Detect which cell encompasses the target text, then output its [X, Y] center coordinate. 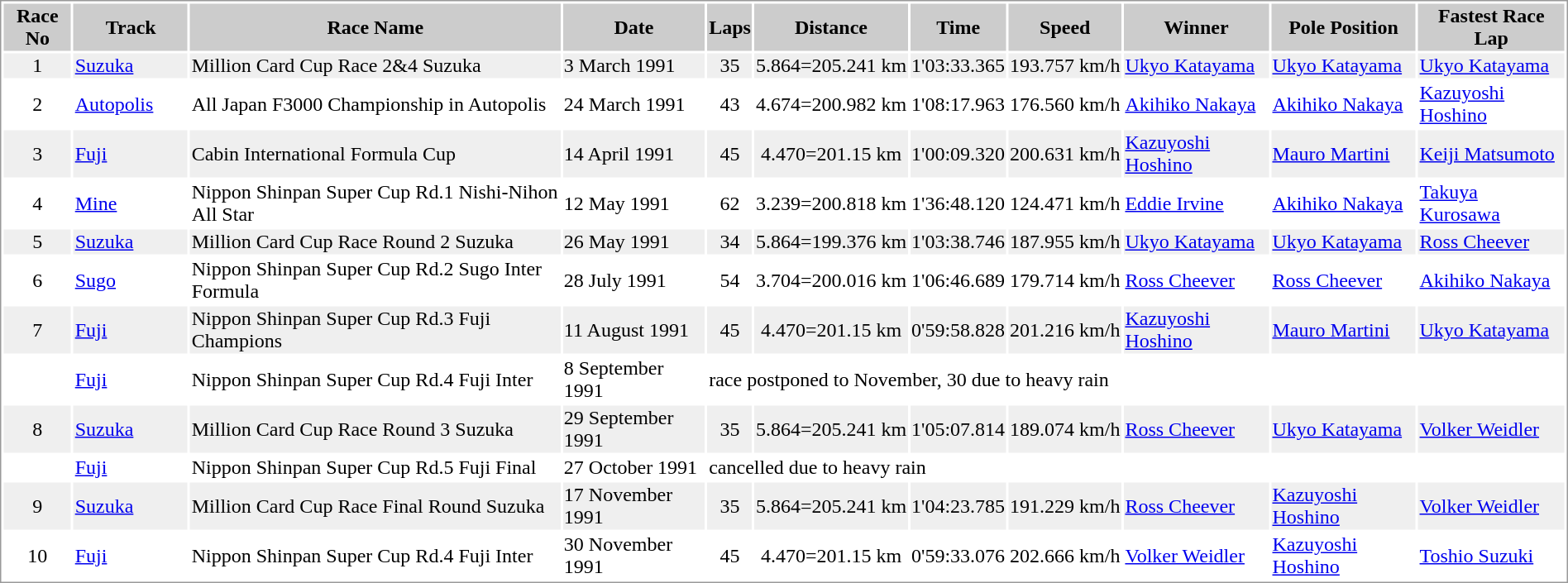
11 August 1991 [633, 329]
3 [37, 154]
202.666 km/h [1065, 556]
179.714 km/h [1065, 280]
43 [730, 104]
4 [37, 203]
Million Card Cup Race 2&4 Suzuka [375, 65]
8 September 1991 [633, 379]
189.074 km/h [1065, 428]
8 [37, 428]
cancelled due to heavy rain [915, 467]
1'06:46.689 [958, 280]
14 April 1991 [633, 154]
Nippon Shinpan Super Cup Rd.2 Sugo Inter Formula [375, 280]
All Japan F3000 Championship in Autopolis [375, 104]
Nippon Shinpan Super Cup Rd.5 Fuji Final [375, 467]
201.216 km/h [1065, 329]
Takuya Kurosawa [1491, 203]
Race Name [375, 26]
28 July 1991 [633, 280]
Million Card Cup Race Round 3 Suzuka [375, 428]
10 [37, 556]
race postponed to November, 30 due to heavy rain [915, 379]
191.229 km/h [1065, 506]
Laps [730, 26]
Date [633, 26]
0'59:33.076 [958, 556]
Nippon Shinpan Super Cup Rd.1 Nishi-Nihon All Star [375, 203]
Million Card Cup Race Final Round Suzuka [375, 506]
5 [37, 242]
Speed [1065, 26]
5.864=199.376 km [830, 242]
1'00:09.320 [958, 154]
Pole Position [1343, 26]
3.239=200.818 km [830, 203]
6 [37, 280]
24 March 1991 [633, 104]
30 November 1991 [633, 556]
62 [730, 203]
2 [37, 104]
1'03:38.746 [958, 242]
Keiji Matsumoto [1491, 154]
1'36:48.120 [958, 203]
0'59:58.828 [958, 329]
7 [37, 329]
4.674=200.982 km [830, 104]
1 [37, 65]
Nippon Shinpan Super Cup Rd.3 Fuji Champions [375, 329]
1'05:07.814 [958, 428]
1'03:33.365 [958, 65]
34 [730, 242]
9 [37, 506]
124.471 km/h [1065, 203]
29 September 1991 [633, 428]
12 May 1991 [633, 203]
187.955 km/h [1065, 242]
Distance [830, 26]
Time [958, 26]
Autopolis [131, 104]
193.757 km/h [1065, 65]
Race No [37, 26]
54 [730, 280]
3 March 1991 [633, 65]
27 October 1991 [633, 467]
1'08:17.963 [958, 104]
Cabin International Formula Cup [375, 154]
Million Card Cup Race Round 2 Suzuka [375, 242]
Sugo [131, 280]
Eddie Irvine [1196, 203]
26 May 1991 [633, 242]
17 November 1991 [633, 506]
Mine [131, 203]
Track [131, 26]
200.631 km/h [1065, 154]
1'04:23.785 [958, 506]
176.560 km/h [1065, 104]
Toshio Suzuki [1491, 556]
3.704=200.016 km [830, 280]
Winner [1196, 26]
Fastest Race Lap [1491, 26]
